From the cell containing the given text, extract its center point as (x, y) coordinate. 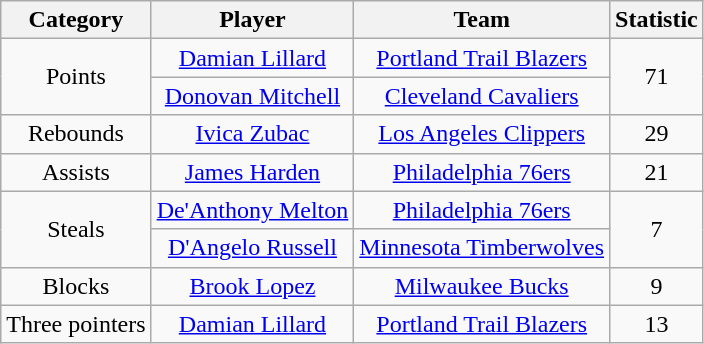
Minnesota Timberwolves (482, 248)
Donovan Mitchell (252, 96)
9 (657, 286)
James Harden (252, 172)
29 (657, 134)
Blocks (76, 286)
Player (252, 20)
Category (76, 20)
D'Angelo Russell (252, 248)
Team (482, 20)
Milwaukee Bucks (482, 286)
Three pointers (76, 324)
Steals (76, 229)
Rebounds (76, 134)
De'Anthony Melton (252, 210)
Brook Lopez (252, 286)
Points (76, 77)
13 (657, 324)
Cleveland Cavaliers (482, 96)
7 (657, 229)
Statistic (657, 20)
71 (657, 77)
Assists (76, 172)
Los Angeles Clippers (482, 134)
21 (657, 172)
Ivica Zubac (252, 134)
